Search for the cell housing the specified text and yield its [x, y] center coordinate. 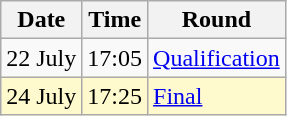
17:05 [115, 58]
Time [115, 20]
22 July [42, 58]
Qualification [217, 58]
Final [217, 96]
17:25 [115, 96]
Round [217, 20]
24 July [42, 96]
Date [42, 20]
